Locate the cell with the specified text and output its [X, Y] center coordinate. 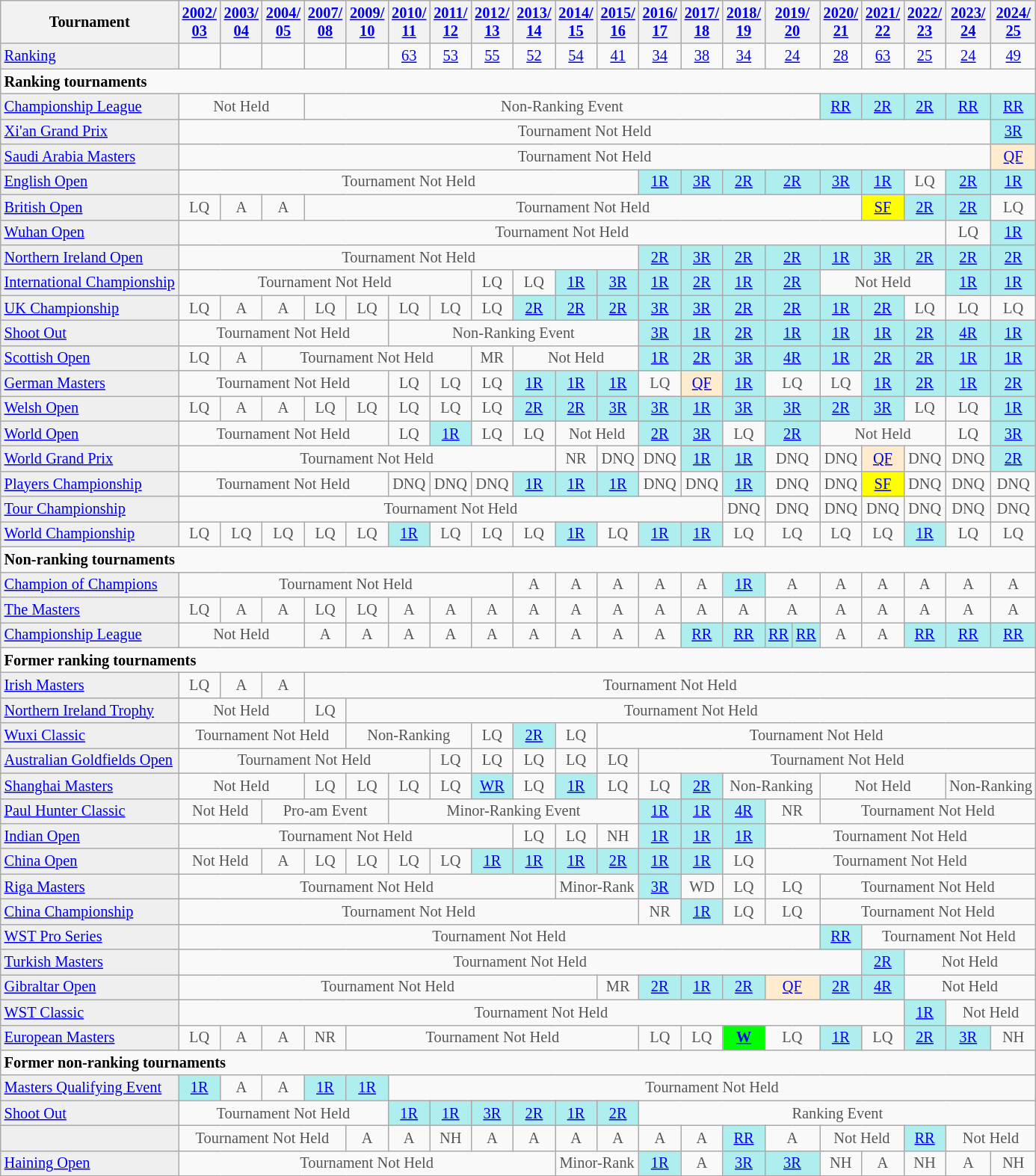
World Championship [90, 534]
Haining Open [90, 1163]
Ranking [90, 56]
2019/20 [792, 22]
The Masters [90, 609]
UK Championship [90, 308]
2016/17 [660, 22]
Former non-ranking tournaments [519, 1062]
China Open [90, 861]
2018/19 [744, 22]
Paul Hunter Classic [90, 811]
WR [492, 786]
Australian Goldfields Open [90, 760]
54 [576, 56]
2024/25 [1013, 22]
Former ranking tournaments [519, 660]
38 [702, 56]
Tour Championship [90, 509]
World Grand Prix [90, 458]
W [744, 1038]
Ranking tournaments [519, 81]
52 [534, 56]
Tournament [90, 22]
Wuhan Open [90, 233]
2014/15 [576, 22]
WST Pro Series [90, 937]
Players Championship [90, 484]
WD [702, 887]
International Championship [90, 283]
Pro-am Event [325, 811]
2007/08 [325, 22]
2023/24 [968, 22]
European Masters [90, 1038]
49 [1013, 56]
Champion of Champions [90, 585]
2022/23 [925, 22]
2011/12 [450, 22]
World Open [90, 434]
Northern Ireland Trophy [90, 710]
28 [841, 56]
Riga Masters [90, 887]
Indian Open [90, 836]
Northern Ireland Open [90, 257]
2002/03 [200, 22]
Wuxi Classic [90, 736]
Ranking Event [837, 1113]
Gibraltar Open [90, 987]
Non-ranking tournaments [519, 559]
Masters Qualifying Event [90, 1088]
German Masters [90, 384]
Xi'an Grand Prix [90, 132]
2003/04 [241, 22]
2013/14 [534, 22]
Welsh Open [90, 408]
55 [492, 56]
2021/22 [883, 22]
2015/16 [618, 22]
British Open [90, 207]
41 [618, 56]
Scottish Open [90, 358]
English Open [90, 182]
Irish Masters [90, 685]
2020/21 [841, 22]
2004/05 [283, 22]
2012/13 [492, 22]
2010/11 [409, 22]
25 [925, 56]
WST Classic [90, 1012]
2009/10 [367, 22]
53 [450, 56]
Saudi Arabia Masters [90, 157]
Shanghai Masters [90, 786]
Turkish Masters [90, 962]
Minor-Ranking Event [514, 811]
2017/18 [702, 22]
China Championship [90, 911]
